Determine the (x, y) coordinate at the center of the cell enclosing the given text.  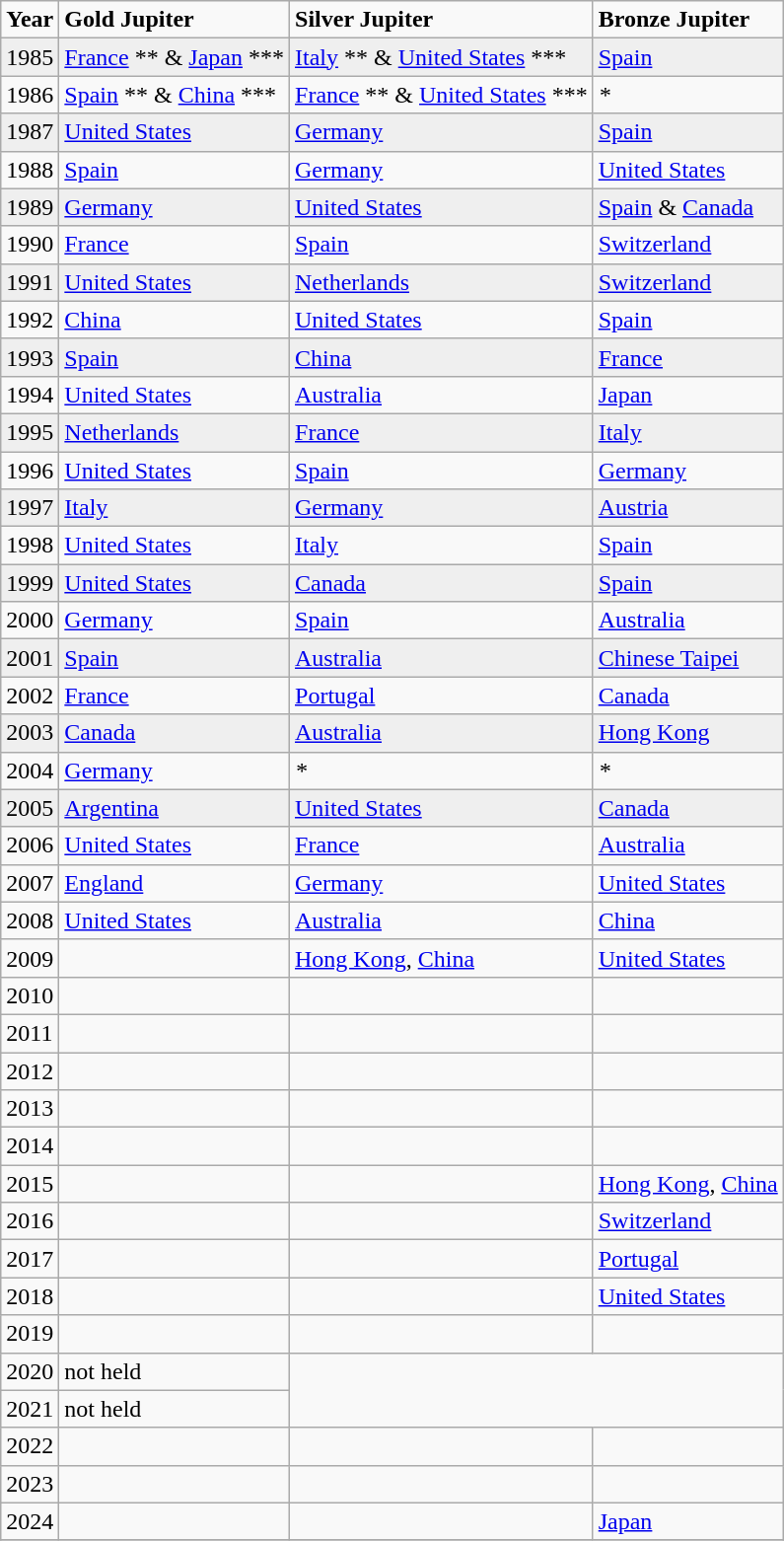
1999 (30, 583)
2019 (30, 1334)
2000 (30, 621)
2004 (30, 770)
1990 (30, 245)
2014 (30, 1146)
1993 (30, 357)
Year (30, 20)
2022 (30, 1446)
Argentina (175, 808)
2012 (30, 1070)
2015 (30, 1184)
Hong Kong (688, 733)
2001 (30, 658)
France ** & Japan *** (175, 57)
1996 (30, 471)
2009 (30, 958)
1987 (30, 132)
1988 (30, 170)
1995 (30, 432)
Chinese Taipei (688, 658)
2017 (30, 1259)
Italy ** & United States *** (442, 57)
2023 (30, 1484)
1998 (30, 546)
2005 (30, 808)
Gold Jupiter (175, 20)
1997 (30, 508)
1994 (30, 395)
2006 (30, 845)
1991 (30, 282)
Spain ** & China *** (175, 95)
2016 (30, 1221)
2021 (30, 1409)
2011 (30, 1033)
2010 (30, 995)
1985 (30, 57)
2002 (30, 696)
1986 (30, 95)
England (175, 883)
Silver Jupiter (442, 20)
2008 (30, 920)
Bronze Jupiter (688, 20)
2013 (30, 1109)
2024 (30, 1521)
France ** & United States *** (442, 95)
2018 (30, 1296)
Spain & Canada (688, 207)
2007 (30, 883)
2020 (30, 1371)
Austria (688, 508)
1989 (30, 207)
1992 (30, 320)
2003 (30, 733)
